Detect which cell encompasses the target text, then output its [x, y] center coordinate. 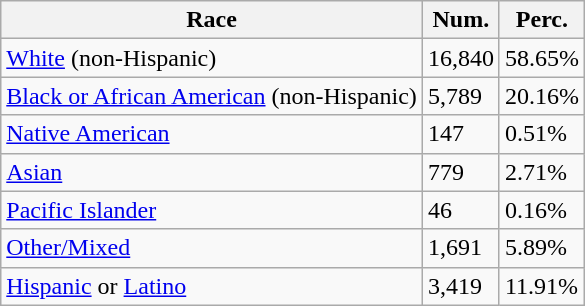
58.65% [542, 58]
Num. [460, 20]
5,789 [460, 96]
Race [212, 20]
779 [460, 172]
0.16% [542, 210]
3,419 [460, 286]
White (non-Hispanic) [212, 58]
Asian [212, 172]
0.51% [542, 134]
Native American [212, 134]
Perc. [542, 20]
1,691 [460, 248]
5.89% [542, 248]
11.91% [542, 286]
Pacific Islander [212, 210]
20.16% [542, 96]
Other/Mixed [212, 248]
46 [460, 210]
Hispanic or Latino [212, 286]
2.71% [542, 172]
Black or African American (non-Hispanic) [212, 96]
16,840 [460, 58]
147 [460, 134]
